Extract the (X, Y) coordinate from the center of the cell holding the provided text.  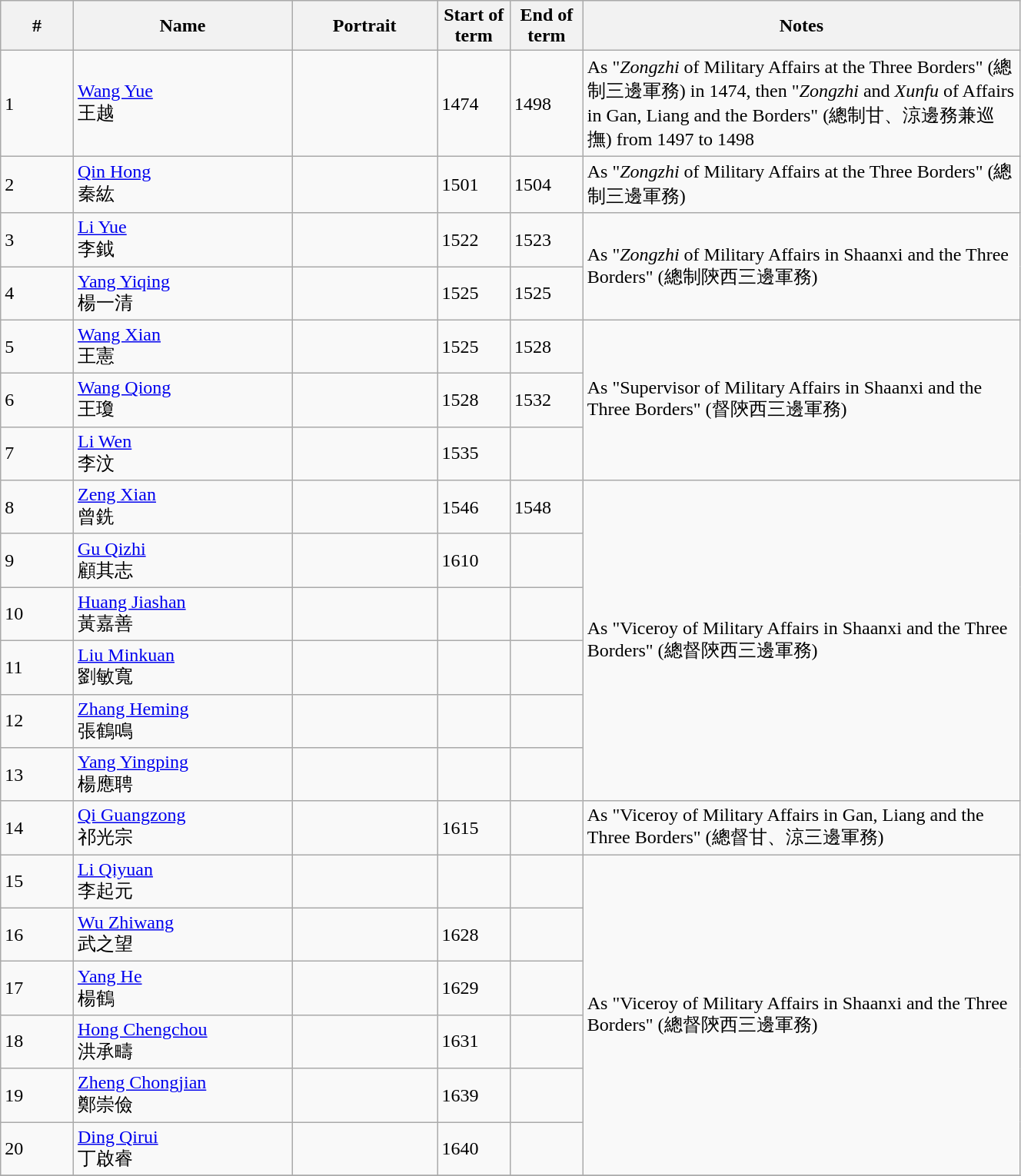
Notes (801, 26)
15 (37, 882)
1532 (547, 400)
# (37, 26)
9 (37, 560)
1522 (474, 240)
Qin Hong秦紘 (182, 184)
1610 (474, 560)
14 (37, 828)
Zhang Heming張鶴鳴 (182, 721)
1639 (474, 1095)
7 (37, 453)
17 (37, 988)
Li Yue李鉞 (182, 240)
Zeng Xian曾銑 (182, 507)
Ding Qirui丁啟睿 (182, 1149)
11 (37, 667)
Yang He楊鶴 (182, 988)
Huang Jiashan黃嘉善 (182, 614)
As "Zongzhi of Military Affairs at the Three Borders" (總制三邊軍務) (801, 184)
1 (37, 103)
1504 (547, 184)
1615 (474, 828)
Wang Yue王越 (182, 103)
Hong Chengchou洪承疇 (182, 1041)
1631 (474, 1041)
19 (37, 1095)
13 (37, 775)
1498 (547, 103)
3 (37, 240)
1640 (474, 1149)
Wang Qiong王瓊 (182, 400)
10 (37, 614)
Name (182, 26)
Qi Guangzong祁光宗 (182, 828)
Li Wen李汶 (182, 453)
8 (37, 507)
As "Viceroy of Military Affairs in Gan, Liang and the Three Borders" (總督甘、涼三邊軍務) (801, 828)
1629 (474, 988)
1474 (474, 103)
Start of term (474, 26)
Li Qiyuan李起元 (182, 882)
Yang Yiqing楊一清 (182, 293)
2 (37, 184)
1628 (474, 935)
As "Supervisor of Military Affairs in Shaanxi and the Three Borders" (督陝西三邊軍務) (801, 400)
Liu Minkuan劉敏寬 (182, 667)
1501 (474, 184)
Yang Yingping楊應聘 (182, 775)
1535 (474, 453)
12 (37, 721)
Portrait (364, 26)
5 (37, 347)
6 (37, 400)
Zheng Chongjian鄭崇儉 (182, 1095)
20 (37, 1149)
Wu Zhiwang武之望 (182, 935)
4 (37, 293)
1548 (547, 507)
Gu Qizhi顧其志 (182, 560)
1523 (547, 240)
End of term (547, 26)
16 (37, 935)
Wang Xian王憲 (182, 347)
As "Zongzhi of Military Affairs in Shaanxi and the Three Borders" (總制陝西三邊軍務) (801, 266)
18 (37, 1041)
1546 (474, 507)
